Provide the [X, Y] coordinate of the cell's center where the given text is located.  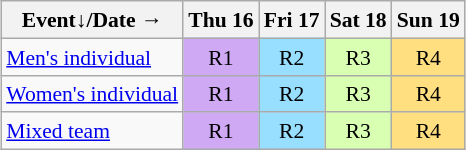
Mixed team [92, 130]
Event↓/Date → [92, 20]
Fri 17 [292, 20]
Thu 16 [221, 20]
Men's individual [92, 56]
Women's individual [92, 94]
Sun 19 [428, 20]
Sat 18 [358, 20]
